Capture the cell that displays the provided text and extract its [x, y] central coordinate. 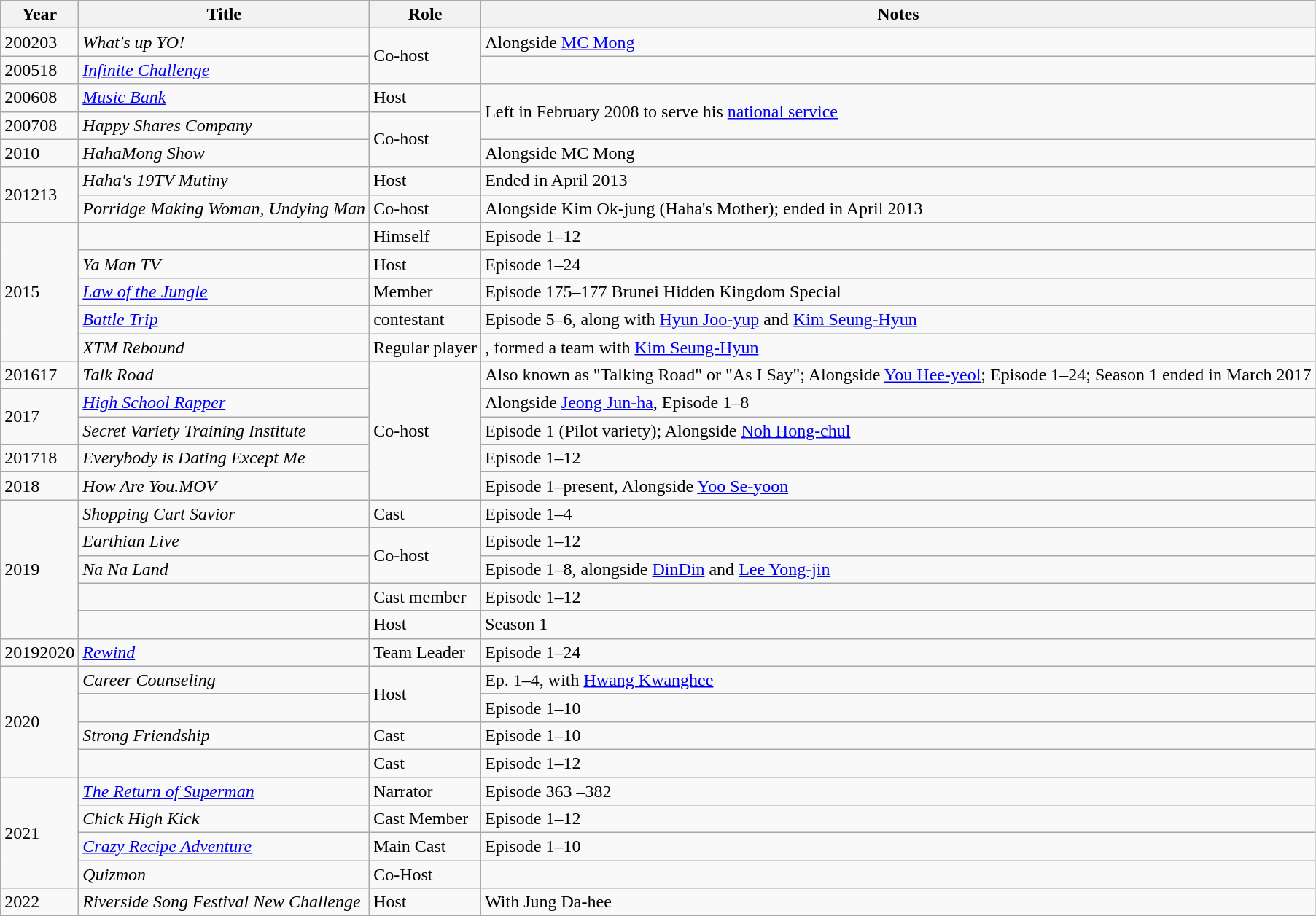
200203 [39, 42]
Alongside Jeong Jun-ha, Episode 1–8 [898, 403]
201213 [39, 195]
2017 [39, 417]
Episode 175–177 Brunei Hidden Kingdom Special [898, 291]
What's up YO! [225, 42]
Shopping Cart Savior [225, 514]
200708 [39, 125]
Haha's 19TV Mutiny [225, 181]
Member [426, 291]
Riverside Song Festival New Challenge [225, 902]
Also known as "Talking Road" or "As I Say"; Alongside You Hee-yeol; Episode 1–24; Season 1 ended in March 2017 [898, 375]
Team Leader [426, 652]
Role [426, 15]
Alongside Kim Ok-jung (Haha's Mother); ended in April 2013 [898, 208]
200608 [39, 98]
, formed a team with Kim Seung-Hyun [898, 348]
Episode 1–present, Alongside Yoo Se-yoon [898, 486]
Porridge Making Woman, Undying Man [225, 208]
Battle Trip [225, 319]
XTM Rebound [225, 348]
2021 [39, 832]
2020 [39, 721]
Na Na Land [225, 569]
Ended in April 2013 [898, 181]
Main Cast [426, 847]
Regular player [426, 348]
Episode 1 (Pilot variety); Alongside Noh Hong-chul [898, 431]
Season 1 [898, 625]
200518 [39, 70]
Narrator [426, 791]
Crazy Recipe Adventure [225, 847]
Music Bank [225, 98]
201718 [39, 458]
2015 [39, 291]
Title [225, 15]
How Are You.MOV [225, 486]
Earthian Live [225, 541]
Left in February 2008 to serve his national service [898, 111]
Cast Member [426, 819]
Year [39, 15]
Episode 1–4 [898, 514]
Quizmon [225, 874]
High School Rapper [225, 403]
2019 [39, 569]
201617 [39, 375]
The Return of Superman [225, 791]
Chick High Kick [225, 819]
HahaMong Show [225, 153]
Secret Variety Training Institute [225, 431]
Co-Host [426, 874]
2010 [39, 153]
2018 [39, 486]
Career Counseling [225, 680]
Rewind [225, 652]
Episode 5–6, along with Hyun Joo-yup and Kim Seung-Hyun [898, 319]
Everybody is Dating Except Me [225, 458]
Notes [898, 15]
Cast member [426, 597]
Happy Shares Company [225, 125]
Ep. 1–4, with Hwang Kwanghee [898, 680]
Ya Man TV [225, 264]
Episode 1–8, alongside DinDin and Lee Yong-jin [898, 569]
With Jung Da-hee [898, 902]
Infinite Challenge [225, 70]
2022 [39, 902]
Himself [426, 236]
Episode 363 –382 [898, 791]
Talk Road [225, 375]
Strong Friendship [225, 735]
20192020 [39, 652]
contestant [426, 319]
Law of the Jungle [225, 291]
